Capture the cell that displays the provided text and extract its (x, y) central coordinate. 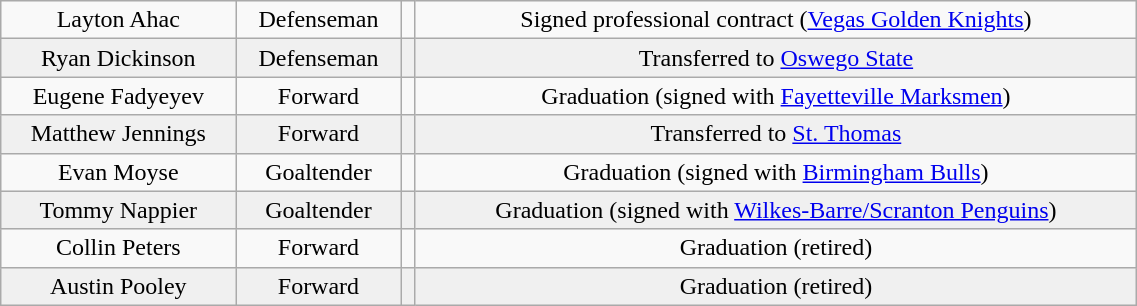
Ryan Dickinson (118, 58)
Collin Peters (118, 248)
Evan Moyse (118, 172)
Graduation (signed with Wilkes-Barre/Scranton Penguins) (776, 210)
Austin Pooley (118, 286)
Transferred to St. Thomas (776, 134)
Layton Ahac (118, 20)
Tommy Nappier (118, 210)
Matthew Jennings (118, 134)
Transferred to Oswego State (776, 58)
Eugene Fadyeyev (118, 96)
Graduation (signed with Birmingham Bulls) (776, 172)
Graduation (signed with Fayetteville Marksmen) (776, 96)
Signed professional contract (Vegas Golden Knights) (776, 20)
